Identify which cell holds the provided text, then report its [X, Y] central coordinate. 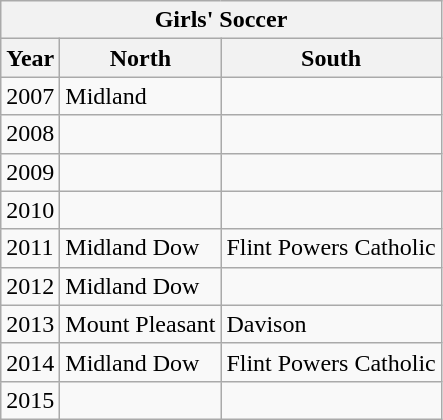
2010 [30, 210]
2011 [30, 248]
Mount Pleasant [140, 324]
2015 [30, 400]
Year [30, 58]
North [140, 58]
2013 [30, 324]
2008 [30, 134]
2012 [30, 286]
2009 [30, 172]
2014 [30, 362]
South [331, 58]
Midland [140, 96]
Davison [331, 324]
2007 [30, 96]
Girls' Soccer [222, 20]
